Determine the [x, y] coordinate at the center of the cell enclosing the given text.  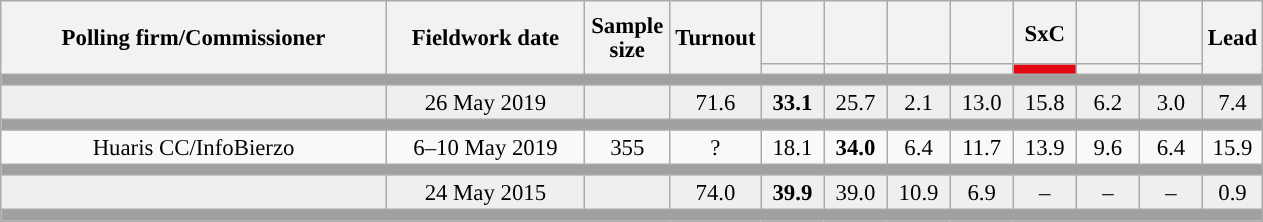
SxC [1044, 32]
Turnout [716, 38]
18.1 [792, 148]
Lead [1232, 38]
25.7 [856, 102]
Sample size [627, 38]
10.9 [918, 194]
26 May 2019 [485, 102]
11.7 [982, 148]
39.0 [856, 194]
Huaris CC/InfoBierzo [194, 148]
71.6 [716, 102]
15.8 [1044, 102]
Polling firm/Commissioner [194, 38]
15.9 [1232, 148]
9.6 [1108, 148]
6–10 May 2019 [485, 148]
13.9 [1044, 148]
39.9 [792, 194]
74.0 [716, 194]
0.9 [1232, 194]
2.1 [918, 102]
34.0 [856, 148]
3.0 [1170, 102]
6.2 [1108, 102]
24 May 2015 [485, 194]
355 [627, 148]
7.4 [1232, 102]
33.1 [792, 102]
Fieldwork date [485, 38]
6.9 [982, 194]
? [716, 148]
13.0 [982, 102]
